Output the (X, Y) coordinate of the center of the cell containing the given text.  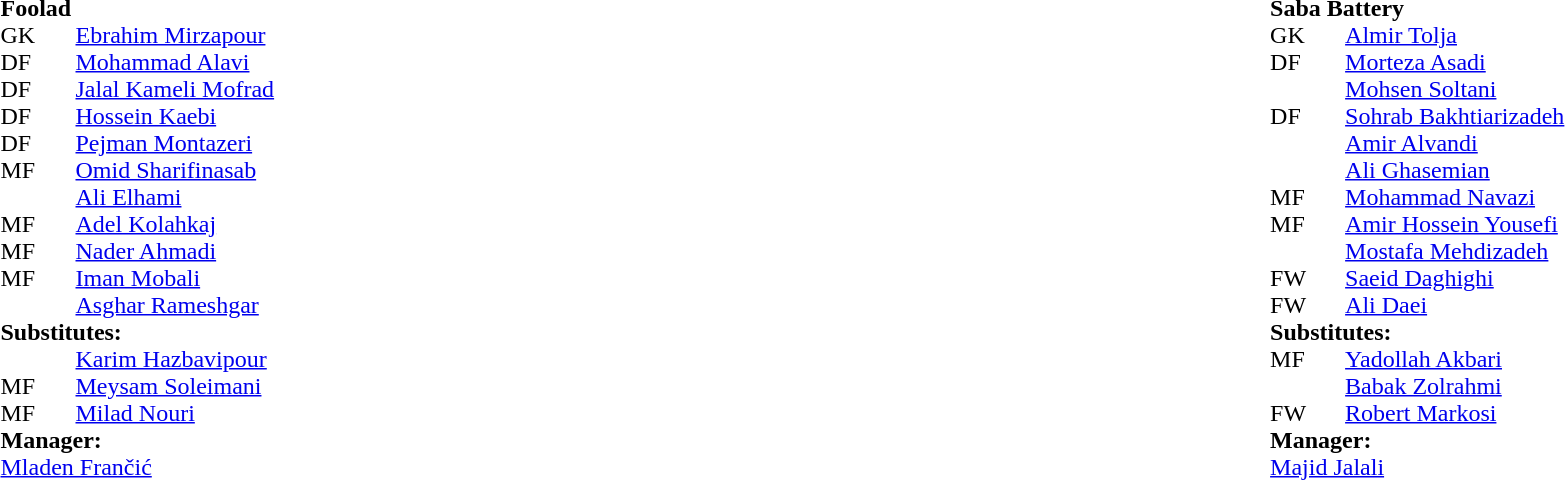
Hossein Kaebi (176, 116)
Meysam Soleimani (176, 386)
Morteza Asadi (1454, 62)
Yadollah Akbari (1454, 360)
Mohammad Alavi (176, 62)
Amir Alvandi (1454, 144)
Babak Zolrahmi (1454, 386)
Ali Ghasemian (1454, 170)
Ali Elhami (176, 198)
Ali Daei (1454, 306)
Jalal Kameli Mofrad (176, 90)
Nader Ahmadi (176, 252)
Omid Sharifinasab (176, 170)
Milad Nouri (176, 414)
Almir Tolja (1454, 36)
Mostafa Mehdizadeh (1454, 252)
Mohammad Navazi (1454, 198)
Mohsen Soltani (1454, 90)
Amir Hossein Yousefi (1454, 224)
Saeid Daghighi (1454, 278)
Karim Hazbavipour (176, 360)
Ebrahim Mirzapour (176, 36)
Sohrab Bakhtiarizadeh (1454, 116)
Robert Markosi (1454, 414)
Iman Mobali (176, 278)
Pejman Montazeri (176, 144)
Adel Kolahkaj (176, 224)
Asghar Rameshgar (176, 306)
